Return the (x, y) coordinate for the center point of the cell that contains the specified text.  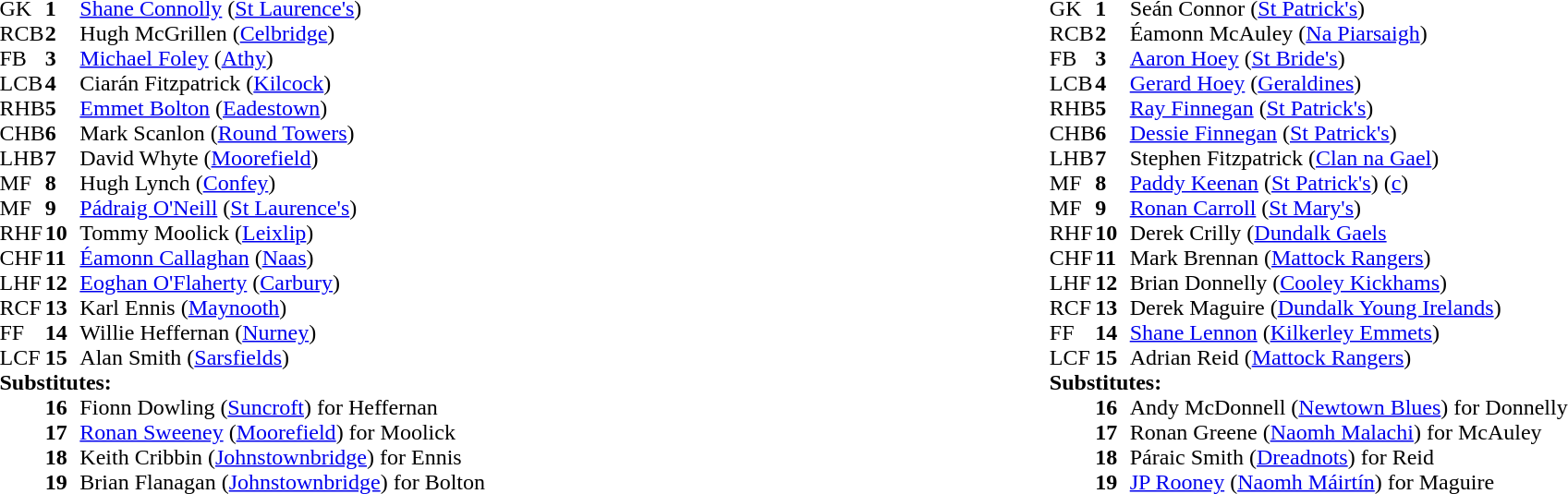
Mark Scanlon (Round Towers) (283, 133)
Eoghan O'Flaherty (Carbury) (283, 283)
Keith Cribbin (Johnstownbridge) for Ennis (283, 458)
Pádraig O'Neill (St Laurence's) (283, 209)
Ronan Greene (Naomh Malachi) for McAuley (1349, 432)
Derek Maguire (Dundalk Young Irelands) (1349, 308)
Éamonn McAuley (Na Piarsaigh) (1349, 33)
Paddy Keenan (St Patrick's) (c) (1349, 183)
Ronan Carroll (St Mary's) (1349, 209)
Shane Lennon (Kilkerley Emmets) (1349, 332)
Ronan Sweeney (Moorefield) for Moolick (283, 432)
Stephen Fitzpatrick (Clan na Gael) (1349, 159)
Brian Donnelly (Cooley Kickhams) (1349, 283)
David Whyte (Moorefield) (283, 159)
Brian Flanagan (Johnstownbridge) for Bolton (283, 482)
Michael Foley (Athy) (283, 59)
Ciarán Fitzpatrick (Kilcock) (283, 83)
Aaron Hoey (St Bride's) (1349, 59)
Tommy Moolick (Leixlip) (283, 233)
Mark Brennan (Mattock Rangers) (1349, 259)
Páraic Smith (Dreadnots) for Reid (1349, 458)
Willie Heffernan (Nurney) (283, 332)
Dessie Finnegan (St Patrick's) (1349, 133)
JP Rooney (Naomh Máirtín) for Maguire (1349, 482)
Karl Ennis (Maynooth) (283, 308)
Fionn Dowling (Suncroft) for Heffernan (283, 408)
Emmet Bolton (Eadestown) (283, 109)
Adrian Reid (Mattock Rangers) (1349, 358)
Éamonn Callaghan (Naas) (283, 259)
Alan Smith (Sarsfields) (283, 358)
Ray Finnegan (St Patrick's) (1349, 109)
Derek Crilly (Dundalk Gaels (1349, 233)
Hugh McGrillen (Celbridge) (283, 33)
Hugh Lynch (Confey) (283, 183)
Gerard Hoey (Geraldines) (1349, 83)
Andy McDonnell (Newtown Blues) for Donnelly (1349, 408)
